Detect which cell encompasses the target text, then output its (X, Y) center coordinate. 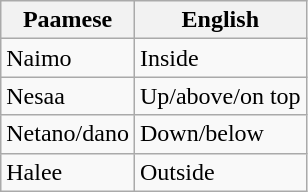
Outside (220, 172)
Naimo (68, 58)
Inside (220, 58)
Netano/dano (68, 134)
Halee (68, 172)
Nesaa (68, 96)
Down/below (220, 134)
Up/above/on top (220, 96)
Paamese (68, 20)
English (220, 20)
